Find where the given text appears and provide that cell's center as [x, y] coordinate. 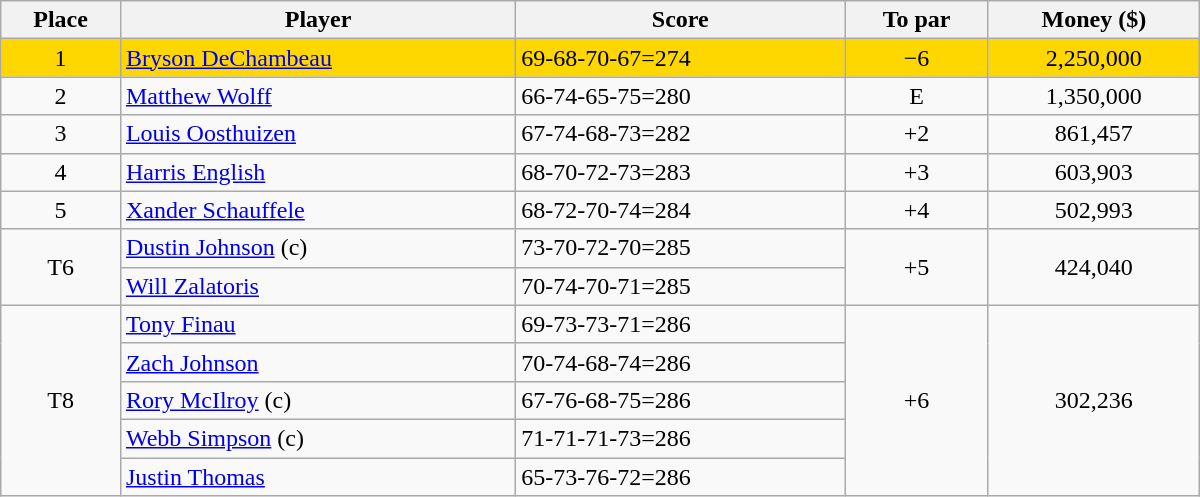
1,350,000 [1094, 96]
−6 [917, 58]
4 [61, 172]
+4 [917, 210]
861,457 [1094, 134]
603,903 [1094, 172]
2,250,000 [1094, 58]
66-74-65-75=280 [680, 96]
Will Zalatoris [318, 286]
Bryson DeChambeau [318, 58]
3 [61, 134]
Score [680, 20]
E [917, 96]
Louis Oosthuizen [318, 134]
70-74-68-74=286 [680, 362]
71-71-71-73=286 [680, 438]
Harris English [318, 172]
Zach Johnson [318, 362]
+2 [917, 134]
67-76-68-75=286 [680, 400]
67-74-68-73=282 [680, 134]
2 [61, 96]
502,993 [1094, 210]
73-70-72-70=285 [680, 248]
65-73-76-72=286 [680, 477]
Webb Simpson (c) [318, 438]
To par [917, 20]
1 [61, 58]
T8 [61, 400]
Player [318, 20]
68-72-70-74=284 [680, 210]
+3 [917, 172]
Xander Schauffele [318, 210]
+5 [917, 267]
Rory McIlroy (c) [318, 400]
69-68-70-67=274 [680, 58]
Justin Thomas [318, 477]
T6 [61, 267]
Place [61, 20]
Dustin Johnson (c) [318, 248]
68-70-72-73=283 [680, 172]
70-74-70-71=285 [680, 286]
302,236 [1094, 400]
Matthew Wolff [318, 96]
Tony Finau [318, 324]
+6 [917, 400]
69-73-73-71=286 [680, 324]
Money ($) [1094, 20]
5 [61, 210]
424,040 [1094, 267]
